Output the [x, y] coordinate of the center of the cell containing the given text.  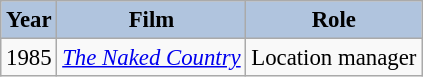
Film [152, 20]
Year [29, 20]
Role [334, 20]
1985 [29, 58]
Location manager [334, 58]
The Naked Country [152, 58]
